Provide the (X, Y) coordinate of the cell's center where the given text is located.  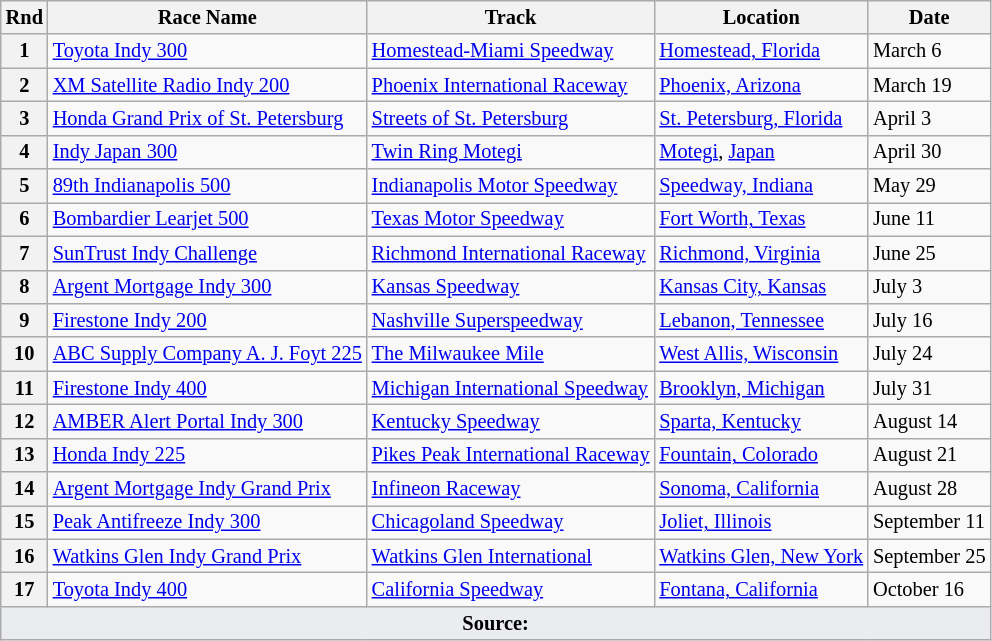
July 31 (929, 388)
St. Petersburg, Florida (761, 118)
Fountain, Colorado (761, 455)
Location (761, 17)
Indianapolis Motor Speedway (511, 186)
August 14 (929, 421)
Watkins Glen, New York (761, 556)
March 6 (929, 51)
Honda Grand Prix of St. Petersburg (208, 118)
April 3 (929, 118)
Chicagoland Speedway (511, 522)
West Allis, Wisconsin (761, 354)
August 28 (929, 489)
Texas Motor Speedway (511, 219)
89th Indianapolis 500 (208, 186)
Kansas City, Kansas (761, 287)
June 25 (929, 253)
May 29 (929, 186)
Richmond International Raceway (511, 253)
Brooklyn, Michigan (761, 388)
June 11 (929, 219)
ABC Supply Company A. J. Foyt 225 (208, 354)
Kansas Speedway (511, 287)
11 (24, 388)
September 11 (929, 522)
Rnd (24, 17)
Source: (496, 623)
Motegi, Japan (761, 152)
1 (24, 51)
AMBER Alert Portal Indy 300 (208, 421)
Phoenix, Arizona (761, 85)
Date (929, 17)
April 30 (929, 152)
7 (24, 253)
Richmond, Virginia (761, 253)
July 16 (929, 320)
Fontana, California (761, 589)
Argent Mortgage Indy Grand Prix (208, 489)
Michigan International Speedway (511, 388)
Nashville Superspeedway (511, 320)
16 (24, 556)
Watkins Glen Indy Grand Prix (208, 556)
15 (24, 522)
Streets of St. Petersburg (511, 118)
5 (24, 186)
Toyota Indy 400 (208, 589)
Joliet, Illinois (761, 522)
Race Name (208, 17)
Watkins Glen International (511, 556)
2 (24, 85)
Fort Worth, Texas (761, 219)
3 (24, 118)
Track (511, 17)
Toyota Indy 300 (208, 51)
Kentucky Speedway (511, 421)
Bombardier Learjet 500 (208, 219)
July 3 (929, 287)
California Speedway (511, 589)
Firestone Indy 400 (208, 388)
August 21 (929, 455)
Speedway, Indiana (761, 186)
Indy Japan 300 (208, 152)
Homestead, Florida (761, 51)
Sparta, Kentucky (761, 421)
8 (24, 287)
XM Satellite Radio Indy 200 (208, 85)
Firestone Indy 200 (208, 320)
SunTrust Indy Challenge (208, 253)
Peak Antifreeze Indy 300 (208, 522)
Infineon Raceway (511, 489)
October 16 (929, 589)
Argent Mortgage Indy 300 (208, 287)
March 19 (929, 85)
September 25 (929, 556)
10 (24, 354)
17 (24, 589)
Twin Ring Motegi (511, 152)
13 (24, 455)
12 (24, 421)
July 24 (929, 354)
The Milwaukee Mile (511, 354)
Pikes Peak International Raceway (511, 455)
14 (24, 489)
Sonoma, California (761, 489)
4 (24, 152)
9 (24, 320)
Lebanon, Tennessee (761, 320)
Phoenix International Raceway (511, 85)
Honda Indy 225 (208, 455)
6 (24, 219)
Homestead-Miami Speedway (511, 51)
